Detect which cell encompasses the target text, then output its (X, Y) center coordinate. 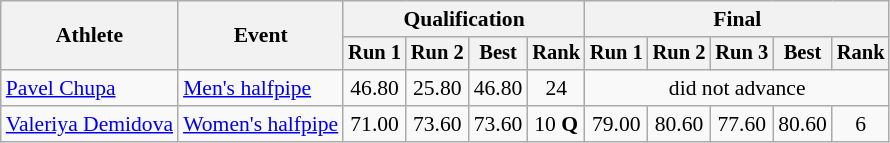
Men's halfpipe (260, 88)
Run 3 (742, 54)
24 (556, 88)
Valeriya Demidova (90, 124)
did not advance (737, 88)
Event (260, 36)
6 (861, 124)
77.60 (742, 124)
Women's halfpipe (260, 124)
Qualification (464, 19)
Final (737, 19)
10 Q (556, 124)
25.80 (438, 88)
79.00 (616, 124)
Pavel Chupa (90, 88)
71.00 (374, 124)
Athlete (90, 36)
